Identify which cell holds the provided text, then report its [X, Y] central coordinate. 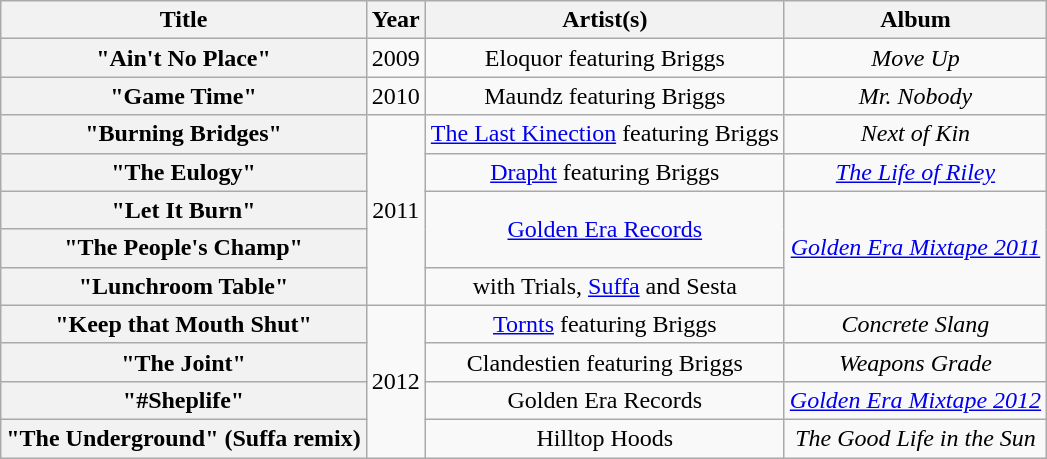
The Life of Riley [915, 172]
Tornts featuring Briggs [604, 324]
2011 [396, 210]
Drapht featuring Briggs [604, 172]
"The Joint" [184, 362]
Next of Kin [915, 134]
Concrete Slang [915, 324]
Golden Era Mixtape 2012 [915, 400]
Hilltop Hoods [604, 438]
Weapons Grade [915, 362]
2009 [396, 58]
Title [184, 20]
Move Up [915, 58]
Eloquor featuring Briggs [604, 58]
The Good Life in the Sun [915, 438]
Year [396, 20]
with Trials, Suffa and Sesta [604, 286]
Maundz featuring Briggs [604, 96]
Golden Era Mixtape 2011 [915, 248]
"Keep that Mouth Shut" [184, 324]
The Last Kinection featuring Briggs [604, 134]
2012 [396, 381]
"The People's Champ" [184, 248]
"Let It Burn" [184, 210]
Artist(s) [604, 20]
"The Underground" (Suffa remix) [184, 438]
"Burning Bridges" [184, 134]
"#Sheplife" [184, 400]
Album [915, 20]
"The Eulogy" [184, 172]
2010 [396, 96]
Clandestien featuring Briggs [604, 362]
"Lunchroom Table" [184, 286]
"Game Time" [184, 96]
"Ain't No Place" [184, 58]
Mr. Nobody [915, 96]
